Provide the (x, y) coordinate of the cell's center where the given text is located.  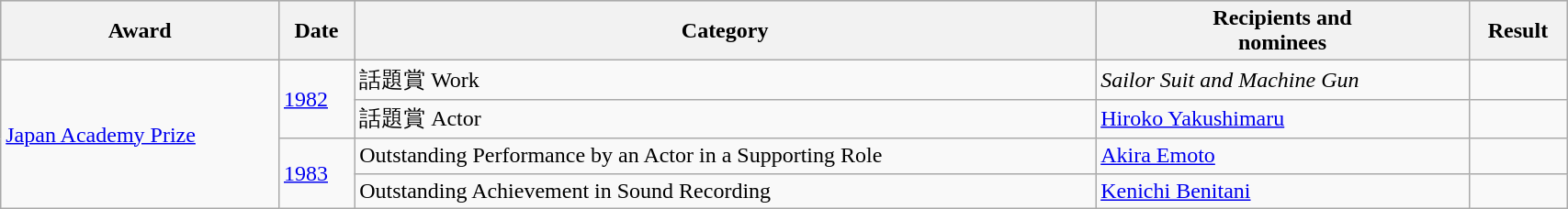
Japan Academy Prize (140, 134)
Award (140, 31)
Result (1517, 31)
1982 (316, 99)
Kenichi Benitani (1282, 191)
Category (726, 31)
Outstanding Performance by an Actor in a Supporting Role (726, 156)
Hiroko Yakushimaru (1282, 119)
話題賞 Work (726, 81)
1983 (316, 173)
話題賞 Actor (726, 119)
Recipients and nominees (1282, 31)
Date (316, 31)
Akira Emoto (1282, 156)
Sailor Suit and Machine Gun (1282, 81)
Outstanding Achievement in Sound Recording (726, 191)
